Search for the cell housing the specified text and yield its (X, Y) center coordinate. 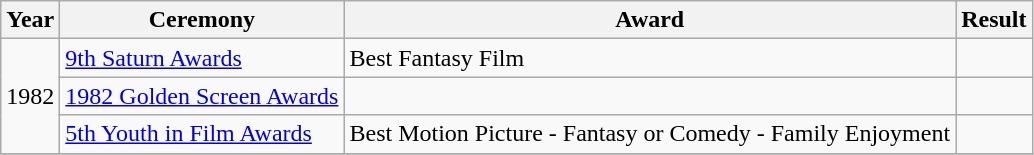
1982 Golden Screen Awards (202, 96)
1982 (30, 96)
Award (650, 20)
Year (30, 20)
Best Fantasy Film (650, 58)
Best Motion Picture - Fantasy or Comedy - Family Enjoyment (650, 134)
9th Saturn Awards (202, 58)
5th Youth in Film Awards (202, 134)
Result (994, 20)
Ceremony (202, 20)
